Pinpoint the cell where the given text exists, returning its (X, Y) midpoint coordinate. 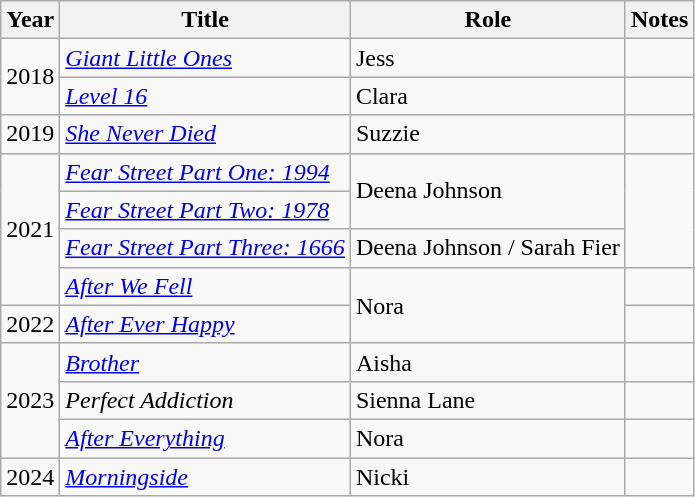
Clara (488, 96)
Fear Street Part Three: 1666 (206, 248)
Year (30, 20)
Title (206, 20)
Suzzie (488, 134)
2022 (30, 324)
2023 (30, 400)
After Ever Happy (206, 324)
2024 (30, 477)
2021 (30, 229)
Morningside (206, 477)
Sienna Lane (488, 400)
2019 (30, 134)
Level 16 (206, 96)
Deena Johnson / Sarah Fier (488, 248)
Fear Street Part One: 1994 (206, 172)
Role (488, 20)
2018 (30, 77)
Brother (206, 362)
After Everything (206, 438)
Perfect Addiction (206, 400)
She Never Died (206, 134)
Aisha (488, 362)
Jess (488, 58)
After We Fell (206, 286)
Notes (659, 20)
Deena Johnson (488, 191)
Nicki (488, 477)
Fear Street Part Two: 1978 (206, 210)
Giant Little Ones (206, 58)
